Extract the [x, y] coordinate from the center of the cell holding the provided text.  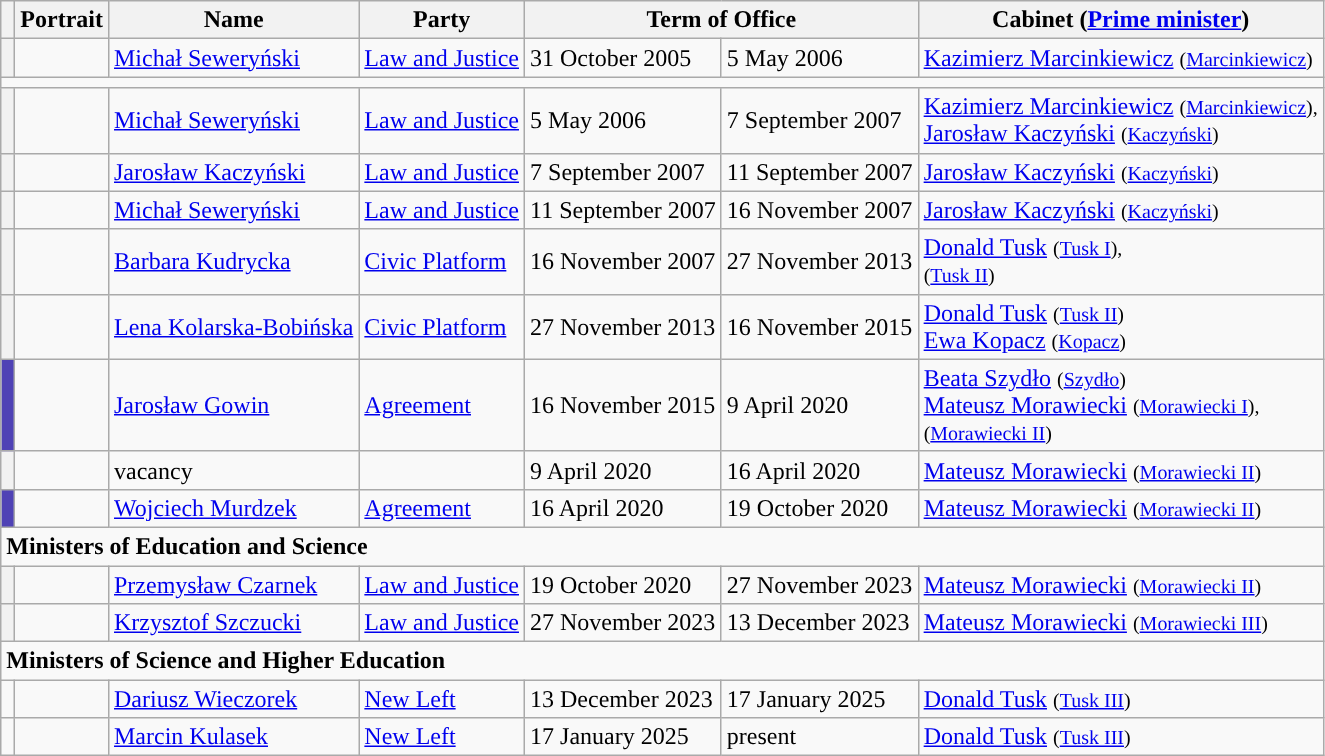
Dariusz Wieczorek [233, 699]
Kazimierz Marcinkiewicz (Marcinkiewicz),Jarosław Kaczyński (Kaczyński) [1120, 120]
Barbara Kudrycka [233, 262]
Donald Tusk (Tusk I), (Tusk II) [1120, 262]
Marcin Kulasek [233, 737]
Ministers of Science and Higher Education [662, 661]
31 October 2005 [624, 58]
Wojciech Murdzek [233, 508]
vacancy [233, 470]
Mateusz Morawiecki (Morawiecki III) [1120, 623]
Ministers of Education and Science [662, 546]
Portrait [62, 20]
Donald Tusk (Tusk II)Ewa Kopacz (Kopacz) [1120, 326]
Jarosław Kaczyński [233, 172]
Lena Kolarska-Bobińska [233, 326]
present [820, 737]
Beata Szydło (Szydło)Mateusz Morawiecki (Morawiecki I), (Morawiecki II) [1120, 405]
Party [442, 20]
Przemysław Czarnek [233, 585]
Kazimierz Marcinkiewicz (Marcinkiewicz) [1120, 58]
Cabinet (Prime minister) [1120, 20]
Term of Office [722, 20]
Name [233, 20]
Jarosław Gowin [233, 405]
Krzysztof Szczucki [233, 623]
